Determine the (X, Y) coordinate at the center of the cell enclosing the given text.  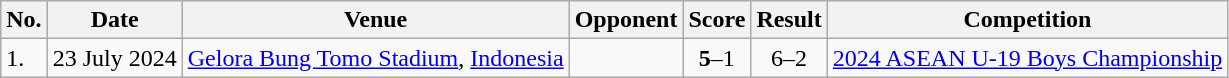
Competition (1027, 20)
6–2 (789, 58)
Opponent (626, 20)
Score (717, 20)
Gelora Bung Tomo Stadium, Indonesia (376, 58)
1. (24, 58)
23 July 2024 (114, 58)
5–1 (717, 58)
No. (24, 20)
Date (114, 20)
2024 ASEAN U-19 Boys Championship (1027, 58)
Venue (376, 20)
Result (789, 20)
